Return (X, Y) of the center of cell containing provided text 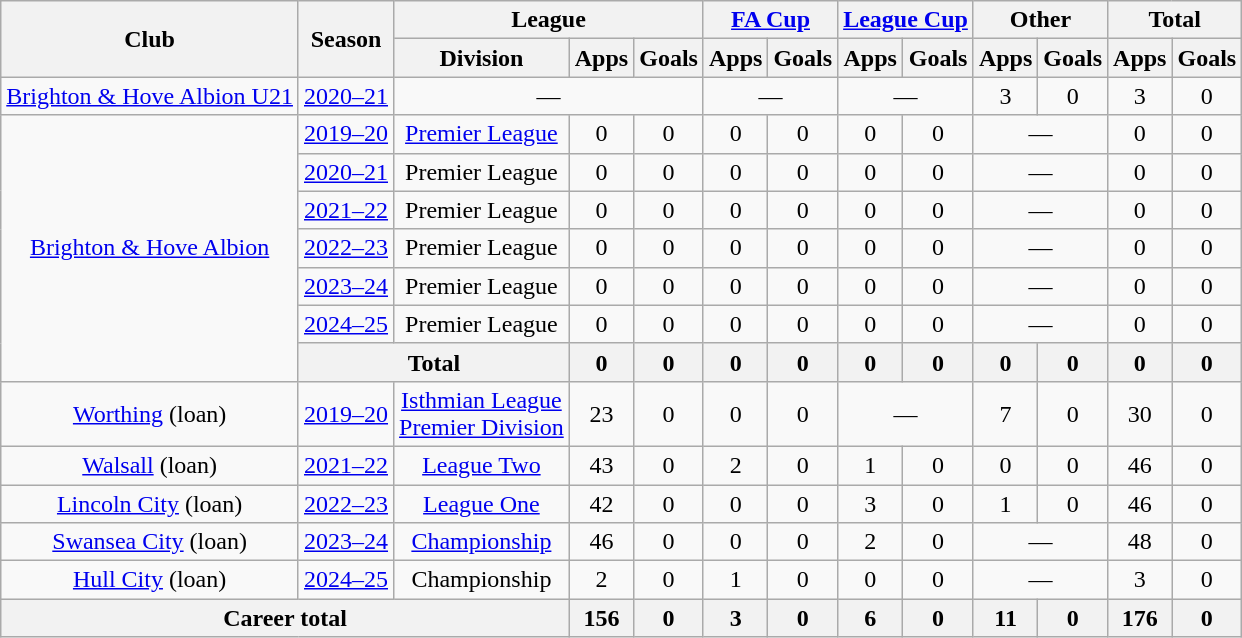
League One (482, 503)
43 (601, 465)
Worthing (loan) (150, 414)
Division (482, 58)
Lincoln City (loan) (150, 503)
7 (1005, 414)
Isthmian LeaguePremier Division (482, 414)
11 (1005, 618)
Other (1040, 20)
League (549, 20)
Season (346, 39)
League Cup (906, 20)
Brighton & Hove Albion U21 (150, 96)
6 (870, 618)
Swansea City (loan) (150, 542)
42 (601, 503)
Career total (285, 618)
Club (150, 39)
30 (1140, 414)
176 (1140, 618)
League Two (482, 465)
Brighton & Hove Albion (150, 248)
48 (1140, 542)
FA Cup (770, 20)
23 (601, 414)
156 (601, 618)
Hull City (loan) (150, 580)
Walsall (loan) (150, 465)
